Search for the cell housing the specified text and yield its [X, Y] center coordinate. 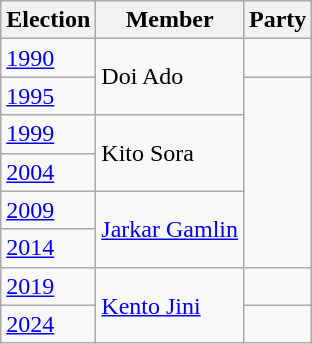
Member [170, 20]
Election [48, 20]
2014 [48, 248]
1999 [48, 134]
1995 [48, 96]
2019 [48, 286]
Doi Ado [170, 77]
2004 [48, 172]
Jarkar Gamlin [170, 229]
Party [277, 20]
Kito Sora [170, 153]
Kento Jini [170, 305]
1990 [48, 58]
2009 [48, 210]
2024 [48, 324]
